Return the (x, y) coordinate for the center point of the cell that contains the specified text.  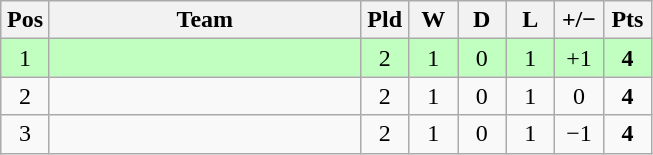
Team (204, 20)
Pts (628, 20)
L (530, 20)
3 (26, 134)
−1 (580, 134)
Pld (384, 20)
+1 (580, 58)
+/− (580, 20)
Pos (26, 20)
D (482, 20)
W (434, 20)
